Provide the [x, y] coordinate of the cell's center where the given text is located.  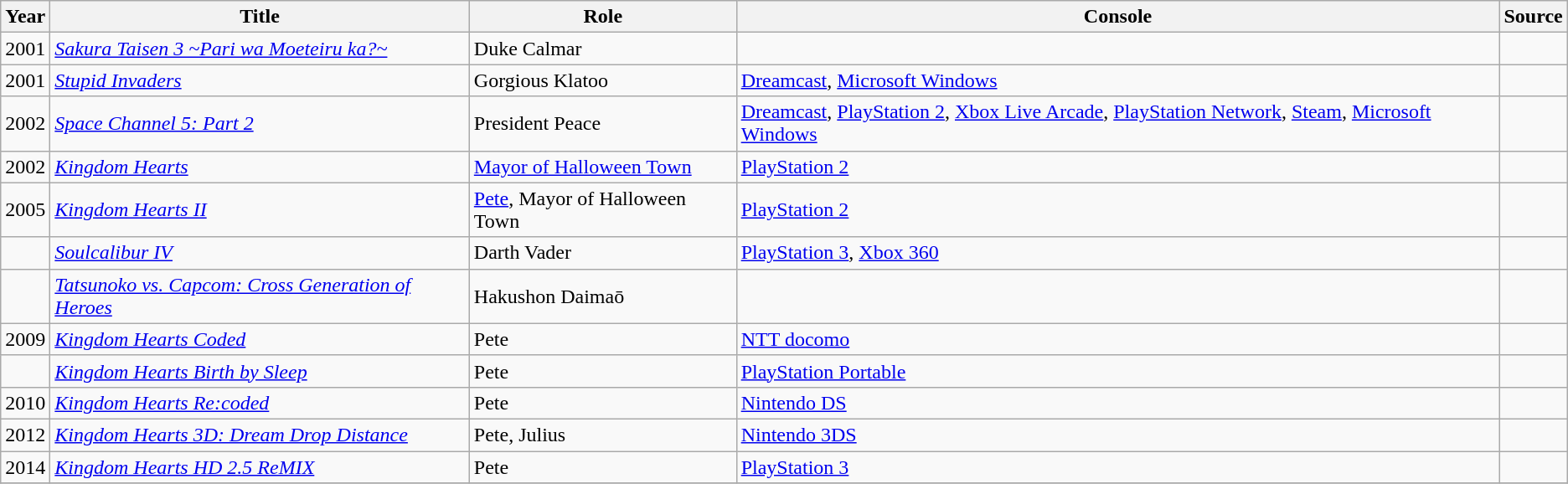
Dreamcast, Microsoft Windows [1117, 80]
Stupid Invaders [260, 80]
Kingdom Hearts Coded [260, 339]
Console [1117, 17]
PlayStation Portable [1117, 371]
Tatsunoko vs. Capcom: Cross Generation of Heroes [260, 296]
2005 [25, 209]
Nintendo 3DS [1117, 435]
Kingdom Hearts HD 2.5 ReMIX [260, 466]
Kingdom Hearts II [260, 209]
Pete, Julius [603, 435]
Kingdom Hearts Re:coded [260, 403]
Kingdom Hearts 3D: Dream Drop Distance [260, 435]
Role [603, 17]
2014 [25, 466]
Mayor of Halloween Town [603, 167]
2010 [25, 403]
Nintendo DS [1117, 403]
Soulcalibur IV [260, 253]
Hakushon Daimaō [603, 296]
Pete, Mayor of Halloween Town [603, 209]
Duke Calmar [603, 49]
NTT docomo [1117, 339]
Darth Vader [603, 253]
President Peace [603, 124]
Kingdom Hearts [260, 167]
Year [25, 17]
Sakura Taisen 3 ~Pari wa Moeteiru ka?~ [260, 49]
2012 [25, 435]
Gorgious Klatoo [603, 80]
Dreamcast, PlayStation 2, Xbox Live Arcade, PlayStation Network, Steam, Microsoft Windows [1117, 124]
2009 [25, 339]
Kingdom Hearts Birth by Sleep [260, 371]
Source [1533, 17]
Space Channel 5: Part 2 [260, 124]
PlayStation 3 [1117, 466]
PlayStation 3, Xbox 360 [1117, 253]
Title [260, 17]
